Identify which cell holds the provided text, then report its (x, y) central coordinate. 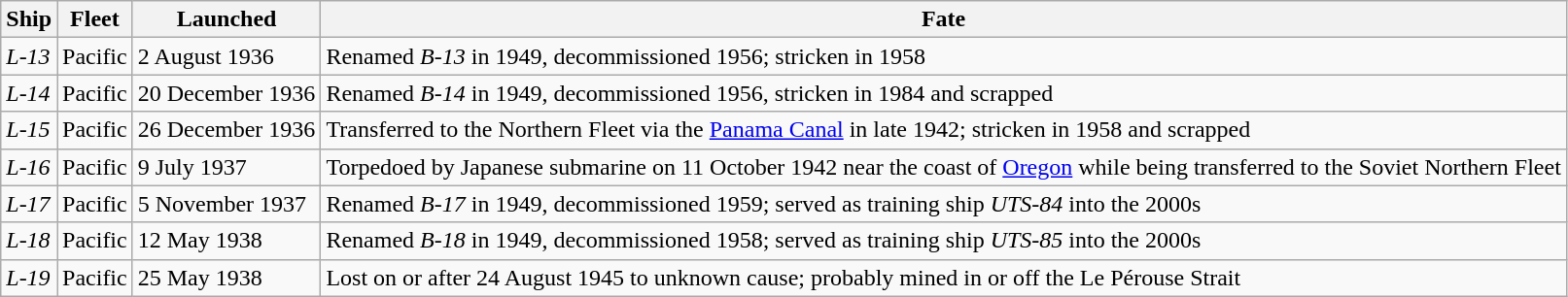
L-17 (29, 204)
9 July 1937 (226, 167)
Transferred to the Northern Fleet via the Panama Canal in late 1942; stricken in 1958 and scrapped (943, 130)
Renamed B-17 in 1949, decommissioned 1959; served as training ship UTS-84 into the 2000s (943, 204)
Fate (943, 19)
L-14 (29, 93)
5 November 1937 (226, 204)
Renamed B-18 in 1949, decommissioned 1958; served as training ship UTS-85 into the 2000s (943, 241)
26 December 1936 (226, 130)
Renamed B-14 in 1949, decommissioned 1956, stricken in 1984 and scrapped (943, 93)
Lost on or after 24 August 1945 to unknown cause; probably mined in or off the Le Pérouse Strait (943, 278)
20 December 1936 (226, 93)
2 August 1936 (226, 56)
Fleet (95, 19)
L-19 (29, 278)
12 May 1938 (226, 241)
Torpedoed by Japanese submarine on 11 October 1942 near the coast of Oregon while being transferred to the Soviet Northern Fleet (943, 167)
L-16 (29, 167)
Launched (226, 19)
L-13 (29, 56)
Renamed B-13 in 1949, decommissioned 1956; stricken in 1958 (943, 56)
Ship (29, 19)
L-18 (29, 241)
25 May 1938 (226, 278)
L-15 (29, 130)
